Provide the (X, Y) coordinate of the cell's center where the given text is located.  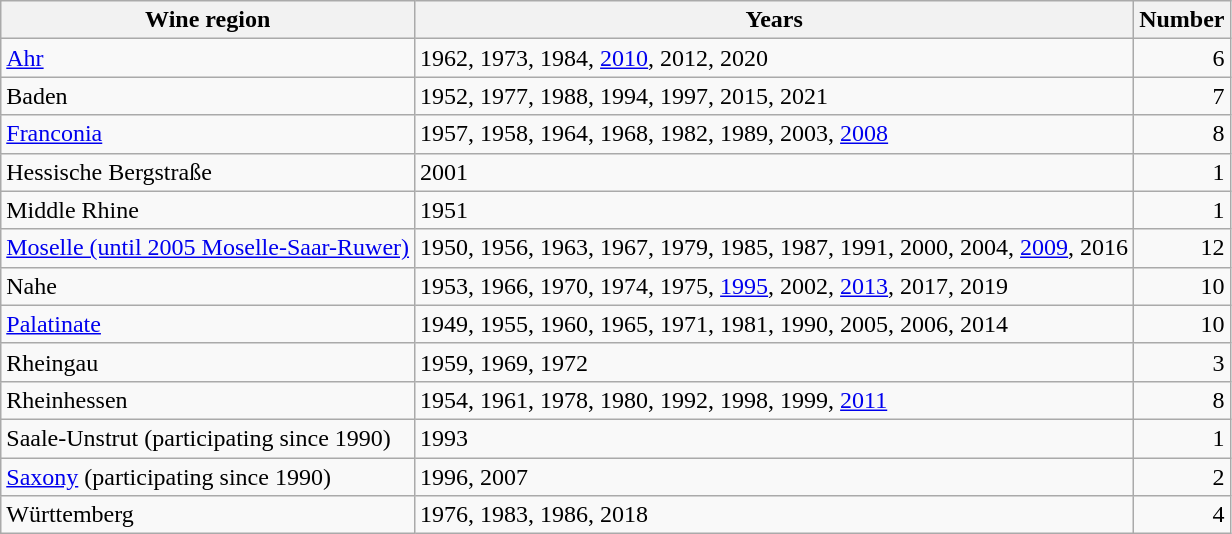
1949, 1955, 1960, 1965, 1971, 1981, 1990, 2005, 2006, 2014 (774, 324)
1950, 1956, 1963, 1967, 1979, 1985, 1987, 1991, 2000, 2004, 2009, 2016 (774, 248)
2001 (774, 172)
1953, 1966, 1970, 1974, 1975, 1995, 2002, 2013, 2017, 2019 (774, 286)
Hessische Bergstraße (208, 172)
1954, 1961, 1978, 1980, 1992, 1998, 1999, 2011 (774, 400)
1993 (774, 438)
Saale-Unstrut (participating since 1990) (208, 438)
Rheingau (208, 362)
Saxony (participating since 1990) (208, 477)
1996, 2007 (774, 477)
1976, 1983, 1986, 2018 (774, 515)
1951 (774, 210)
Wine region (208, 20)
Years (774, 20)
Palatinate (208, 324)
Ahr (208, 58)
7 (1182, 96)
1959, 1969, 1972 (774, 362)
1957, 1958, 1964, 1968, 1982, 1989, 2003, 2008 (774, 134)
1952, 1977, 1988, 1994, 1997, 2015, 2021 (774, 96)
Nahe (208, 286)
Franconia (208, 134)
Number (1182, 20)
3 (1182, 362)
6 (1182, 58)
12 (1182, 248)
Rheinhessen (208, 400)
Württemberg (208, 515)
Middle Rhine (208, 210)
1962, 1973, 1984, 2010, 2012, 2020 (774, 58)
2 (1182, 477)
4 (1182, 515)
Baden (208, 96)
Moselle (until 2005 Moselle-Saar-Ruwer) (208, 248)
